From the cell containing the given text, extract its center point as [x, y] coordinate. 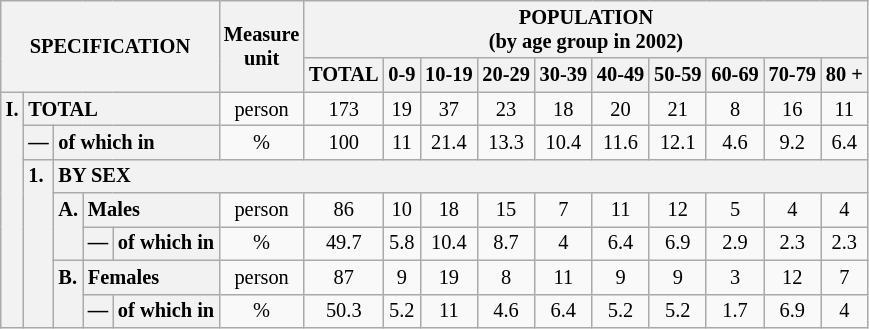
A. [68, 226]
Measure unit [262, 46]
Females [151, 277]
87 [344, 277]
10 [402, 210]
49.7 [344, 243]
B. [68, 294]
3 [734, 277]
POPULATION (by age group in 2002) [586, 29]
1.7 [734, 311]
50-59 [678, 75]
60-69 [734, 75]
86 [344, 210]
21.4 [448, 142]
173 [344, 109]
23 [506, 109]
80 + [844, 75]
30-39 [564, 75]
15 [506, 210]
21 [678, 109]
13.3 [506, 142]
2.9 [734, 243]
37 [448, 109]
1. [38, 243]
5.8 [402, 243]
20-29 [506, 75]
16 [792, 109]
100 [344, 142]
70-79 [792, 75]
I. [12, 210]
5 [734, 210]
20 [620, 109]
0-9 [402, 75]
50.3 [344, 311]
12.1 [678, 142]
Males [151, 210]
SPECIFICATION [110, 46]
10-19 [448, 75]
9.2 [792, 142]
11.6 [620, 142]
8.7 [506, 243]
40-49 [620, 75]
BY SEX [461, 176]
